Pinpoint the cell where the given text exists, returning its [x, y] midpoint coordinate. 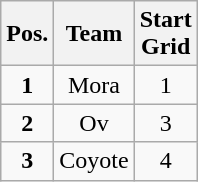
Pos. [28, 34]
StartGrid [166, 34]
Ov [94, 123]
Team [94, 34]
4 [166, 161]
2 [28, 123]
Mora [94, 85]
Coyote [94, 161]
